Pinpoint the cell where the given text exists, returning its [x, y] midpoint coordinate. 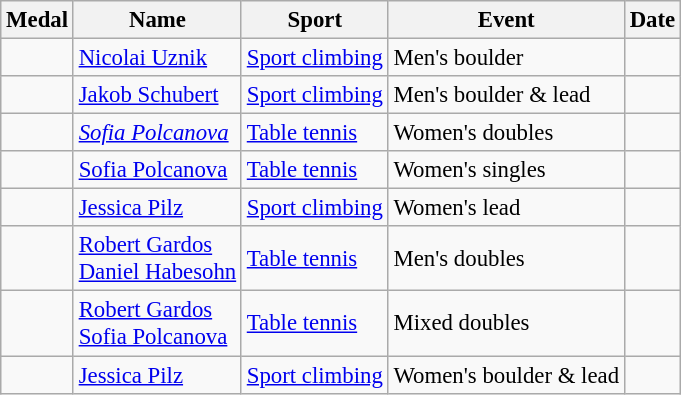
Nicolai Uznik [157, 58]
Women's lead [506, 208]
Robert GardosDaniel Habesohn [157, 258]
Women's boulder & lead [506, 375]
Jakob Schubert [157, 95]
Women's doubles [506, 133]
Event [506, 20]
Date [652, 20]
Men's doubles [506, 258]
Men's boulder [506, 58]
Women's singles [506, 170]
Mixed doubles [506, 324]
Men's boulder & lead [506, 95]
Name [157, 20]
Robert GardosSofia Polcanova [157, 324]
Sport [314, 20]
Medal [38, 20]
